Locate the cell with the specified text and output its [X, Y] center coordinate. 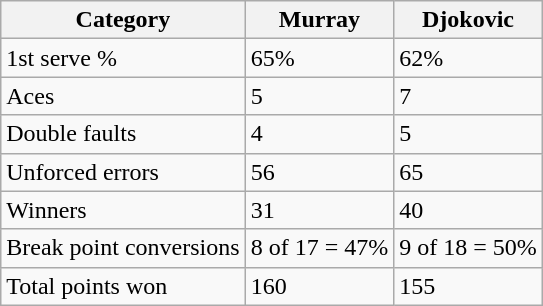
40 [468, 210]
Aces [123, 96]
Category [123, 20]
Djokovic [468, 20]
1st serve % [123, 58]
56 [320, 172]
Double faults [123, 134]
Winners [123, 210]
Unforced errors [123, 172]
Murray [320, 20]
65 [468, 172]
155 [468, 286]
62% [468, 58]
31 [320, 210]
4 [320, 134]
7 [468, 96]
160 [320, 286]
Total points won [123, 286]
8 of 17 = 47% [320, 248]
9 of 18 = 50% [468, 248]
65% [320, 58]
Break point conversions [123, 248]
